Capture the cell that displays the provided text and extract its [x, y] central coordinate. 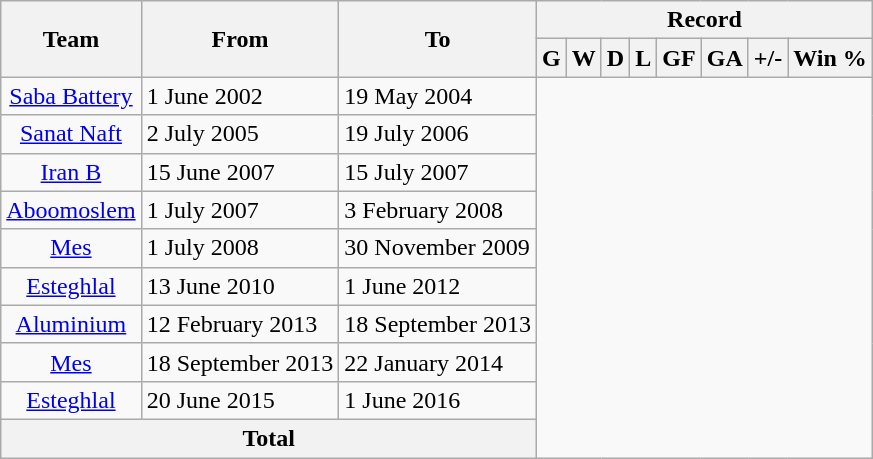
GF [679, 58]
Record [705, 20]
1 July 2008 [240, 248]
15 July 2007 [438, 172]
Win % [830, 58]
Aluminium [71, 324]
+/- [768, 58]
W [584, 58]
Team [71, 39]
30 November 2009 [438, 248]
22 January 2014 [438, 362]
15 June 2007 [240, 172]
13 June 2010 [240, 286]
19 May 2004 [438, 96]
19 July 2006 [438, 134]
From [240, 39]
Total [269, 438]
20 June 2015 [240, 400]
1 July 2007 [240, 210]
1 June 2016 [438, 400]
D [615, 58]
12 February 2013 [240, 324]
L [644, 58]
G [552, 58]
Saba Battery [71, 96]
3 February 2008 [438, 210]
To [438, 39]
1 June 2002 [240, 96]
Iran B [71, 172]
GA [724, 58]
1 June 2012 [438, 286]
Aboomoslem [71, 210]
Sanat Naft [71, 134]
2 July 2005 [240, 134]
